For the text-containing cell, return its midpoint in (x, y) coordinate format. 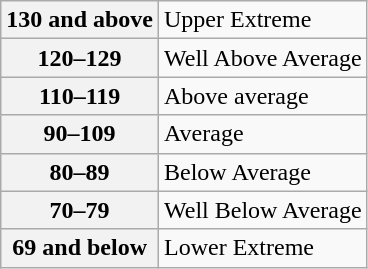
110–119 (80, 96)
130 and above (80, 20)
80–89 (80, 172)
Well Above Average (264, 58)
69 and below (80, 248)
90–109 (80, 134)
Above average (264, 96)
120–129 (80, 58)
Upper Extreme (264, 20)
Below Average (264, 172)
Well Below Average (264, 210)
Lower Extreme (264, 248)
Average (264, 134)
70–79 (80, 210)
